From the cell containing the given text, extract its center point as [x, y] coordinate. 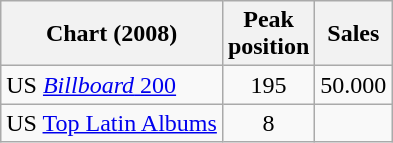
US Billboard 200 [112, 85]
195 [268, 85]
US Top Latin Albums [112, 123]
Peakposition [268, 34]
8 [268, 123]
50.000 [354, 85]
Sales [354, 34]
Chart (2008) [112, 34]
